From the cell containing the given text, extract its center point as [x, y] coordinate. 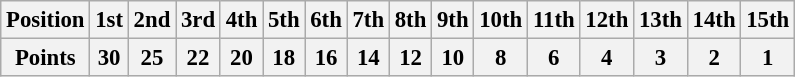
7th [368, 20]
3 [661, 58]
4th [241, 20]
11th [554, 20]
16 [326, 58]
18 [284, 58]
4 [607, 58]
5th [284, 20]
12th [607, 20]
6th [326, 20]
9th [453, 20]
12 [410, 58]
22 [198, 58]
1st [109, 20]
1 [768, 58]
2nd [152, 20]
Position [46, 20]
15th [768, 20]
8 [501, 58]
10 [453, 58]
14 [368, 58]
30 [109, 58]
14th [714, 20]
25 [152, 58]
10th [501, 20]
Points [46, 58]
20 [241, 58]
6 [554, 58]
13th [661, 20]
8th [410, 20]
2 [714, 58]
3rd [198, 20]
